Capture the cell that displays the provided text and extract its (x, y) central coordinate. 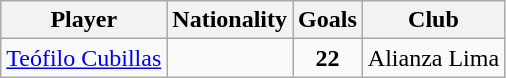
Player (84, 20)
Goals (328, 20)
Club (433, 20)
Alianza Lima (433, 58)
Nationality (230, 20)
22 (328, 58)
Teófilo Cubillas (84, 58)
